Scan for the cell matching the given text and deliver its (x, y) coordinate at center. 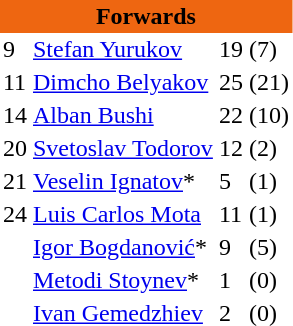
21 (15, 182)
19 (231, 50)
25 (231, 82)
14 (15, 116)
Dimcho Belyakov (123, 82)
Luis Carlos Mota (123, 214)
5 (231, 182)
(0) (269, 280)
Stefan Yurukov (123, 50)
Metodi Stoynev* (123, 280)
Igor Bogdanović* (123, 248)
(2) (269, 148)
24 (15, 214)
Veselin Ignatov* (123, 182)
(7) (269, 50)
(21) (269, 82)
20 (15, 148)
Alban Bushi (123, 116)
Svetoslav Todorov (123, 148)
1 (231, 280)
(10) (269, 116)
Forwards (146, 16)
12 (231, 148)
(5) (269, 248)
22 (231, 116)
